From the cell containing the given text, extract its center point as [x, y] coordinate. 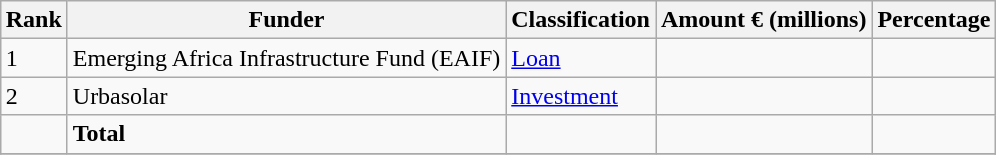
2 [34, 96]
1 [34, 58]
Classification [581, 20]
Amount € (millions) [764, 20]
Total [286, 134]
Rank [34, 20]
Percentage [934, 20]
Funder [286, 20]
Loan [581, 58]
Investment [581, 96]
Emerging Africa Infrastructure Fund (EAIF) [286, 58]
Urbasolar [286, 96]
